Return the (x, y) coordinate for the center point of the cell that contains the specified text.  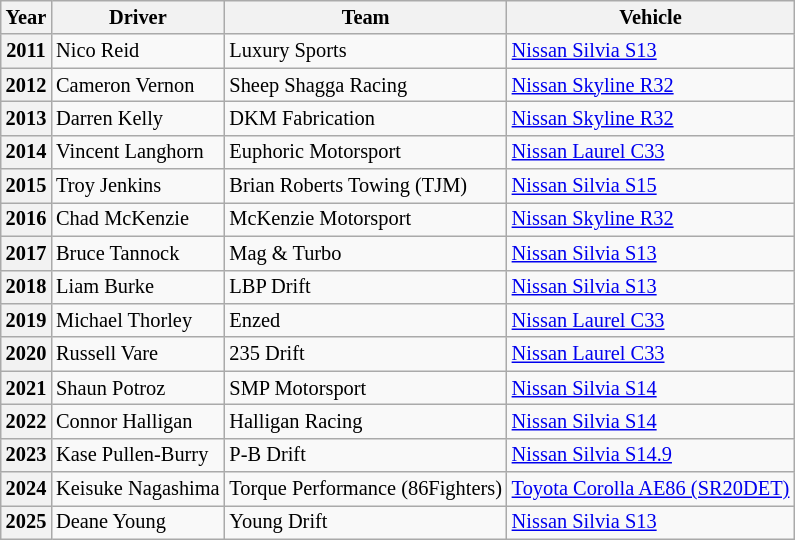
Vehicle (650, 17)
2012 (26, 85)
Luxury Sports (366, 51)
Euphoric Motorsport (366, 152)
Darren Kelly (138, 118)
Michael Thorley (138, 320)
2024 (26, 489)
2013 (26, 118)
235 Drift (366, 354)
Young Drift (366, 522)
2022 (26, 421)
P-B Drift (366, 455)
Nico Reid (138, 51)
Nissan Silvia S14.9 (650, 455)
Team (366, 17)
Sheep Shagga Racing (366, 85)
Connor Halligan (138, 421)
Vincent Langhorn (138, 152)
Cameron Vernon (138, 85)
Kase Pullen-Burry (138, 455)
2018 (26, 287)
Torque Performance (86Fighters) (366, 489)
2025 (26, 522)
Shaun Potroz (138, 388)
Toyota Corolla AE86 (SR20DET) (650, 489)
2021 (26, 388)
DKM Fabrication (366, 118)
Halligan Racing (366, 421)
SMP Motorsport (366, 388)
2023 (26, 455)
2019 (26, 320)
Keisuke Nagashima (138, 489)
2011 (26, 51)
McKenzie Motorsport (366, 219)
Nissan Silvia S15 (650, 186)
2016 (26, 219)
2015 (26, 186)
Chad McKenzie (138, 219)
Bruce Tannock (138, 253)
2014 (26, 152)
Mag & Turbo (366, 253)
Year (26, 17)
Deane Young (138, 522)
Enzed (366, 320)
Liam Burke (138, 287)
2017 (26, 253)
LBP Drift (366, 287)
Troy Jenkins (138, 186)
Brian Roberts Towing (TJM) (366, 186)
Russell Vare (138, 354)
2020 (26, 354)
Driver (138, 17)
